Extract the (x, y) coordinate from the center of the cell holding the provided text.  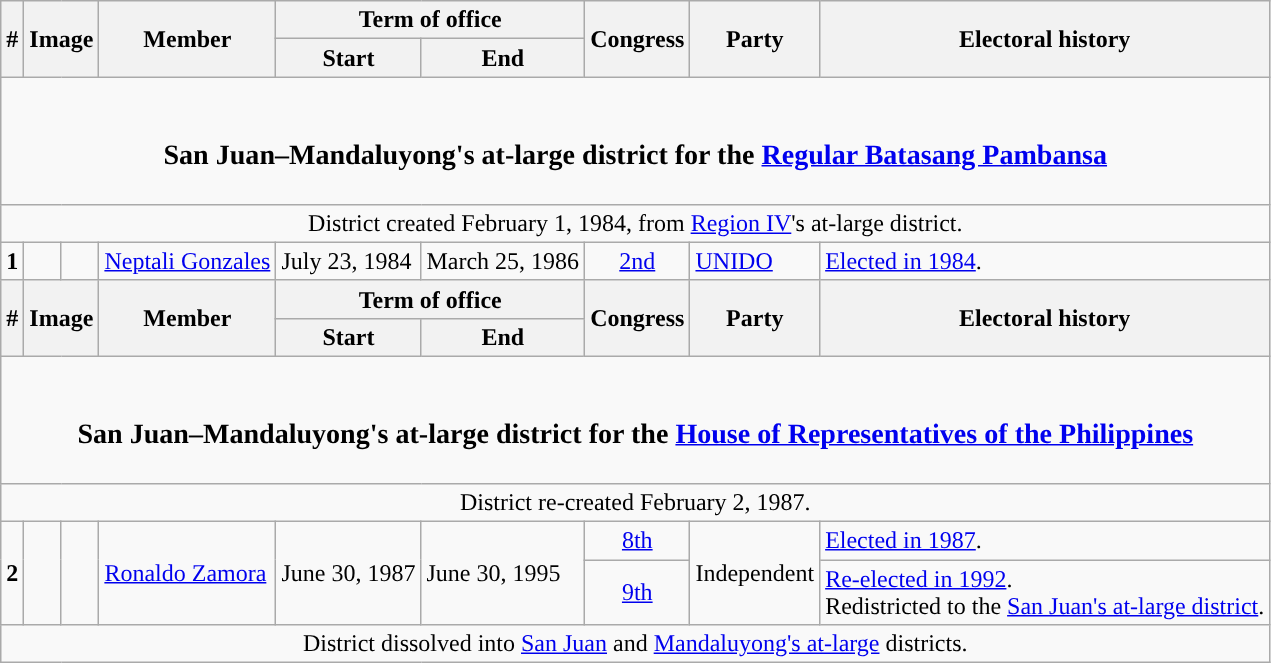
June 30, 1995 (503, 574)
1 (12, 261)
Elected in 1984. (1045, 261)
San Juan–Mandaluyong's at-large district for the Regular Batasang Pambansa (636, 140)
District dissolved into San Juan and Mandaluyong's at-large districts. (636, 644)
July 23, 1984 (348, 261)
District re-created February 2, 1987. (636, 503)
Re-elected in 1992.Redistricted to the San Juan's at-large district. (1045, 592)
Elected in 1987. (1045, 541)
UNIDO (755, 261)
San Juan–Mandaluyong's at-large district for the House of Representatives of the Philippines (636, 420)
District created February 1, 1984, from Region IV's at-large district. (636, 223)
9th (638, 592)
2nd (638, 261)
March 25, 1986 (503, 261)
Ronaldo Zamora (188, 574)
8th (638, 541)
Independent (755, 574)
Neptali Gonzales (188, 261)
June 30, 1987 (348, 574)
2 (12, 574)
